Detect which cell encompasses the target text, then output its [X, Y] center coordinate. 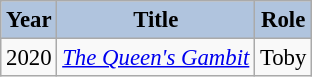
The Queen's Gambit [156, 58]
Title [156, 20]
Role [284, 20]
2020 [29, 58]
Toby [284, 58]
Year [29, 20]
